Capture the cell that displays the provided text and extract its [x, y] central coordinate. 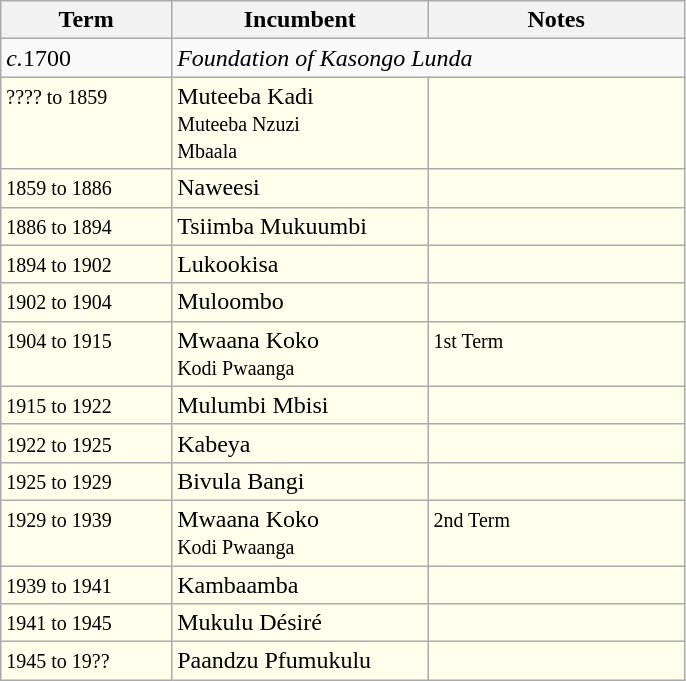
1886 to 1894 [86, 226]
1922 to 1925 [86, 443]
Lukookisa [300, 264]
2nd Term [556, 532]
Mulumbi Mbisi [300, 405]
Naweesi [300, 188]
Incumbent [300, 20]
Foundation of Kasongo Lunda [428, 58]
Paandzu Pfumukulu [300, 661]
Bivula Bangi [300, 481]
Tsiimba Mukuumbi [300, 226]
???? to 1859 [86, 123]
1939 to 1941 [86, 585]
1st Term [556, 354]
1915 to 1922 [86, 405]
Term [86, 20]
Mukulu Désiré [300, 623]
1859 to 1886 [86, 188]
1945 to 19?? [86, 661]
1904 to 1915 [86, 354]
1941 to 1945 [86, 623]
1894 to 1902 [86, 264]
1929 to 1939 [86, 532]
1925 to 1929 [86, 481]
Kabeya [300, 443]
Kambaamba [300, 585]
1902 to 1904 [86, 302]
c.1700 [86, 58]
Notes [556, 20]
Muloombo [300, 302]
Muteeba Kadi Muteeba NzuziMbaala [300, 123]
